Find where the given text appears and provide that cell's center as (x, y) coordinate. 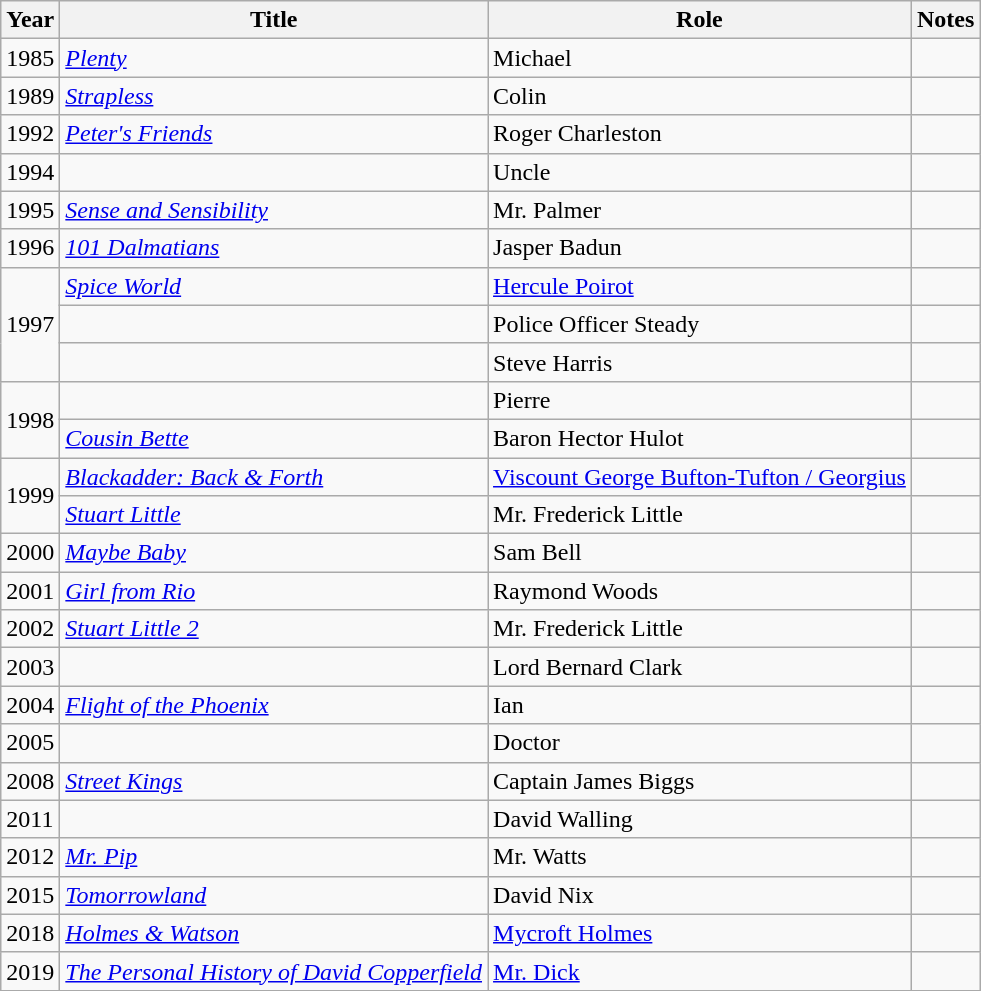
1985 (30, 58)
Notes (945, 20)
2008 (30, 781)
Plenty (274, 58)
1997 (30, 324)
David Walling (700, 819)
Michael (700, 58)
Raymond Woods (700, 591)
1994 (30, 172)
Jasper Badun (700, 248)
2001 (30, 591)
Mr. Dick (700, 971)
Steve Harris (700, 362)
1992 (30, 134)
Strapless (274, 96)
Peter's Friends (274, 134)
Baron Hector Hulot (700, 438)
Captain James Biggs (700, 781)
Title (274, 20)
1995 (30, 210)
2003 (30, 667)
2000 (30, 553)
Viscount George Bufton-Tufton / Georgius (700, 477)
Holmes & Watson (274, 933)
Police Officer Steady (700, 324)
1996 (30, 248)
Stuart Little (274, 515)
Hercule Poirot (700, 286)
Uncle (700, 172)
Maybe Baby (274, 553)
Sam Bell (700, 553)
The Personal History of David Copperfield (274, 971)
Doctor (700, 743)
1989 (30, 96)
2005 (30, 743)
Sense and Sensibility (274, 210)
1999 (30, 496)
2019 (30, 971)
Street Kings (274, 781)
2012 (30, 857)
Spice World (274, 286)
Role (700, 20)
David Nix (700, 895)
Mr. Pip (274, 857)
Ian (700, 705)
1998 (30, 419)
Mr. Watts (700, 857)
101 Dalmatians (274, 248)
Stuart Little 2 (274, 629)
Tomorrowland (274, 895)
Roger Charleston (700, 134)
2004 (30, 705)
Mr. Palmer (700, 210)
Cousin Bette (274, 438)
Lord Bernard Clark (700, 667)
Flight of the Phoenix (274, 705)
2011 (30, 819)
Colin (700, 96)
Girl from Rio (274, 591)
2002 (30, 629)
2015 (30, 895)
Pierre (700, 400)
Mycroft Holmes (700, 933)
Year (30, 20)
2018 (30, 933)
Blackadder: Back & Forth (274, 477)
